Extract the [X, Y] coordinate from the center of the cell holding the provided text.  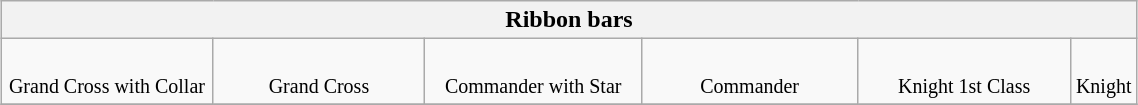
Grand Cross with Collar [107, 72]
Knight [1104, 72]
Ribbon bars [569, 20]
Commander with Star [533, 72]
Grand Cross [319, 72]
Knight 1st Class [964, 72]
Commander [749, 72]
